Find where the given text appears and provide that cell's center as (X, Y) coordinate. 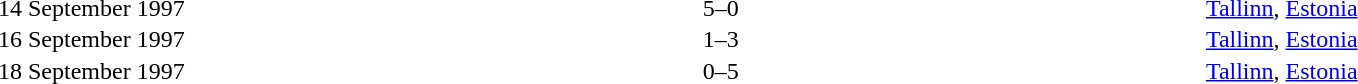
1–3 (721, 39)
